Provide the (X, Y) coordinate of the cell's center where the given text is located.  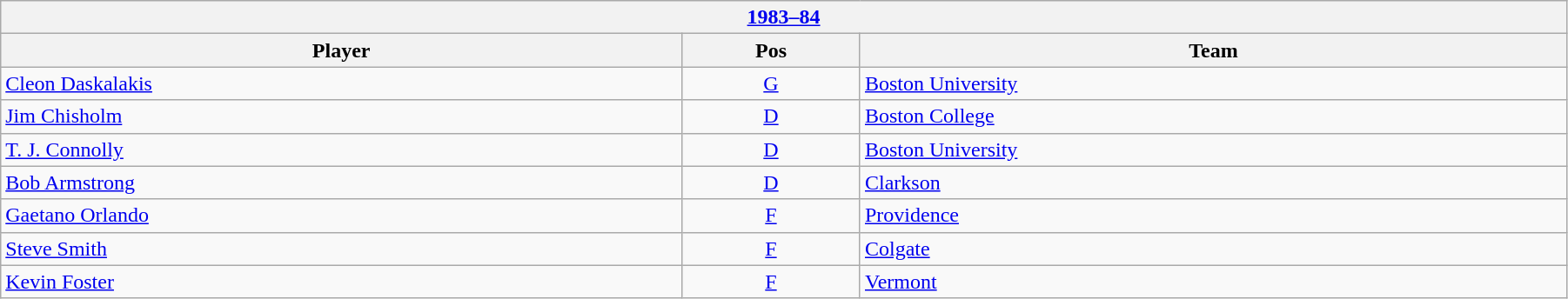
Team (1213, 50)
Jim Chisholm (341, 116)
Vermont (1213, 282)
Kevin Foster (341, 282)
Gaetano Orlando (341, 216)
G (771, 83)
Steve Smith (341, 249)
Colgate (1213, 249)
Providence (1213, 216)
Player (341, 50)
T. J. Connolly (341, 149)
Cleon Daskalakis (341, 83)
Bob Armstrong (341, 183)
Clarkson (1213, 183)
Pos (771, 50)
Boston College (1213, 116)
1983–84 (784, 17)
